Find where the given text appears and provide that cell's center as [x, y] coordinate. 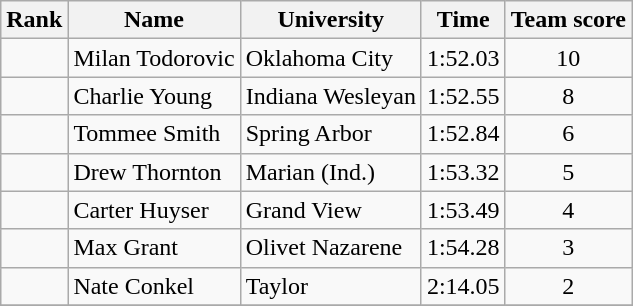
Name [154, 20]
10 [568, 58]
Rank [34, 20]
Charlie Young [154, 96]
1:52.03 [463, 58]
4 [568, 210]
Olivet Nazarene [330, 248]
1:53.32 [463, 172]
Time [463, 20]
Tommee Smith [154, 134]
2:14.05 [463, 286]
Indiana Wesleyan [330, 96]
Max Grant [154, 248]
8 [568, 96]
6 [568, 134]
1:53.49 [463, 210]
2 [568, 286]
Milan Todorovic [154, 58]
University [330, 20]
Nate Conkel [154, 286]
Grand View [330, 210]
Carter Huyser [154, 210]
Marian (Ind.) [330, 172]
3 [568, 248]
Taylor [330, 286]
1:54.28 [463, 248]
Drew Thornton [154, 172]
1:52.84 [463, 134]
1:52.55 [463, 96]
5 [568, 172]
Team score [568, 20]
Oklahoma City [330, 58]
Spring Arbor [330, 134]
